From the cell containing the given text, extract its center point as (x, y) coordinate. 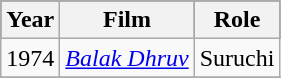
Suruchi (237, 58)
Balak Dhruv (127, 58)
1974 (30, 58)
Film (127, 20)
Role (237, 20)
Year (30, 20)
